Provide the (x, y) coordinate of the cell's center where the given text is located.  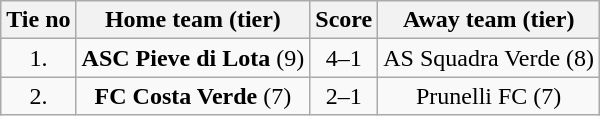
ASC Pieve di Lota (9) (193, 58)
AS Squadra Verde (8) (489, 58)
Home team (tier) (193, 20)
2–1 (344, 96)
4–1 (344, 58)
1. (38, 58)
Score (344, 20)
Tie no (38, 20)
FC Costa Verde (7) (193, 96)
Away team (tier) (489, 20)
Prunelli FC (7) (489, 96)
2. (38, 96)
